Search for the cell housing the specified text and yield its (X, Y) center coordinate. 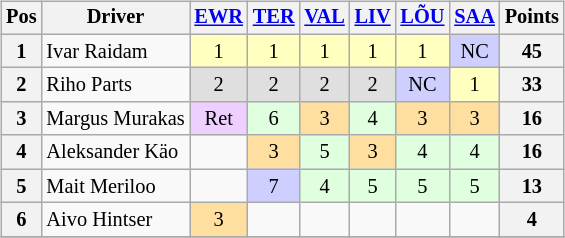
Pos (21, 18)
Margus Murakas (115, 119)
LIV (373, 18)
EWR (219, 18)
7 (274, 186)
TER (274, 18)
33 (532, 85)
Ret (219, 119)
Aleksander Käo (115, 152)
Riho Parts (115, 85)
Ivar Raidam (115, 51)
Aivo Hintser (115, 220)
SAA (474, 18)
13 (532, 186)
Driver (115, 18)
45 (532, 51)
Mait Meriloo (115, 186)
Points (532, 18)
LÕU (423, 18)
VAL (324, 18)
